Identify which cell holds the provided text, then report its [X, Y] central coordinate. 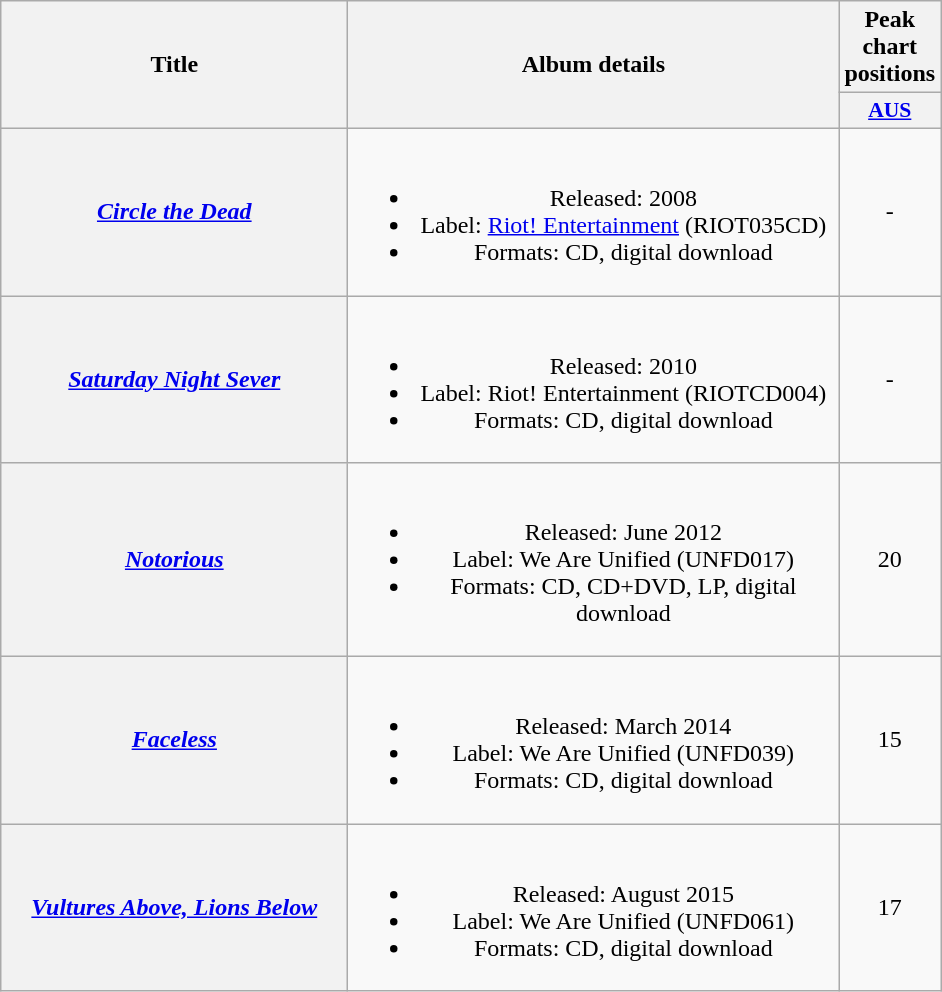
Saturday Night Sever [174, 380]
Released: August 2015Label: We Are Unified (UNFD061)Formats: CD, digital download [594, 908]
15 [890, 740]
Faceless [174, 740]
17 [890, 908]
Released: June 2012Label: We Are Unified (UNFD017)Formats: CD, CD+DVD, LP, digital download [594, 560]
Vultures Above, Lions Below [174, 908]
20 [890, 560]
Title [174, 65]
Released: 2010Label: Riot! Entertainment (RIOTCD004)Formats: CD, digital download [594, 380]
Notorious [174, 560]
Circle the Dead [174, 212]
Album details [594, 65]
Released: March 2014Label: We Are Unified (UNFD039)Formats: CD, digital download [594, 740]
Peak chart positions [890, 47]
AUS [890, 111]
Released: 2008Label: Riot! Entertainment (RIOT035CD)Formats: CD, digital download [594, 212]
